Search for the cell housing the specified text and yield its [X, Y] center coordinate. 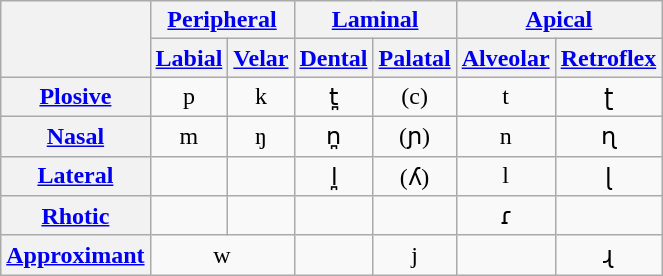
t [506, 97]
Approximant [76, 255]
ʈ [608, 97]
ɾ [506, 216]
t̪ [334, 97]
l [506, 176]
m [189, 136]
(ɲ) [414, 136]
Lateral [76, 176]
w [222, 255]
k [261, 97]
Apical [559, 20]
Nasal [76, 136]
Dental [334, 58]
ɻ [608, 255]
Palatal [414, 58]
Laminal [375, 20]
Peripheral [222, 20]
l̪ [334, 176]
p [189, 97]
n [506, 136]
j [414, 255]
(ʎ) [414, 176]
Plosive [76, 97]
Alveolar [506, 58]
Retroflex [608, 58]
ɳ [608, 136]
ŋ [261, 136]
(c) [414, 97]
ɭ [608, 176]
n̪ [334, 136]
Velar [261, 58]
Rhotic [76, 216]
Labial [189, 58]
